Output the (x, y) coordinate of the center of the cell containing the given text.  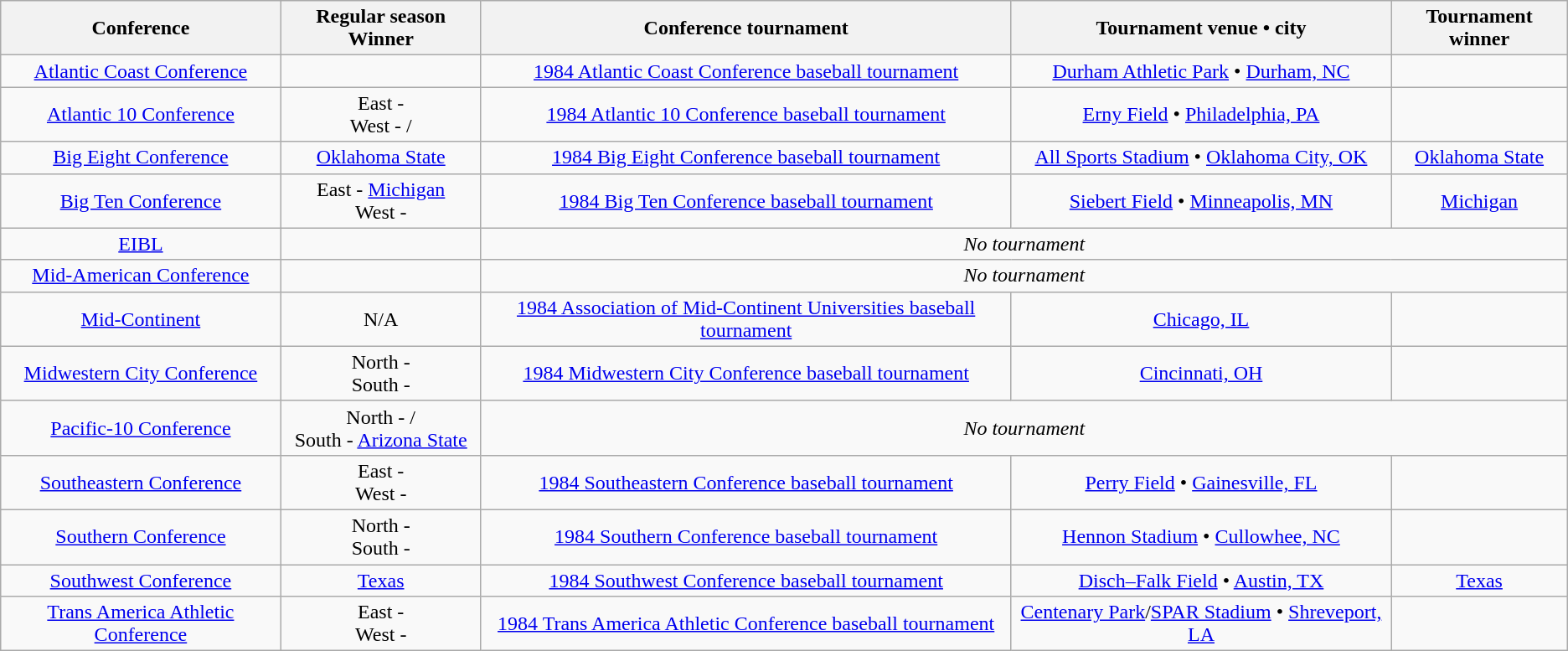
Southwest Conference (141, 581)
Durham Athletic Park • Durham, NC (1201, 71)
Midwestern City Conference (141, 374)
1984 Southwest Conference baseball tournament (745, 581)
Atlantic Coast Conference (141, 71)
Siebert Field • Minneapolis, MN (1201, 201)
Mid-Continent (141, 318)
East - West - / (380, 114)
1984 Atlantic Coast Conference baseball tournament (745, 71)
1984 Midwestern City Conference baseball tournament (745, 374)
1984 Atlantic 10 Conference baseball tournament (745, 114)
North - /South - Arizona State (380, 427)
Big Eight Conference (141, 158)
Chicago, IL (1201, 318)
Centenary Park/SPAR Stadium • Shreveport, LA (1201, 623)
Tournament venue • city (1201, 28)
East - MichiganWest - (380, 201)
1984 Big Eight Conference baseball tournament (745, 158)
Atlantic 10 Conference (141, 114)
Conference tournament (745, 28)
N/A (380, 318)
Big Ten Conference (141, 201)
Conference (141, 28)
Erny Field • Philadelphia, PA (1201, 114)
1984 Association of Mid-Continent Universities baseball tournament (745, 318)
All Sports Stadium • Oklahoma City, OK (1201, 158)
Perry Field • Gainesville, FL (1201, 483)
Trans America Athletic Conference (141, 623)
Hennon Stadium • Cullowhee, NC (1201, 536)
1984 Southern Conference baseball tournament (745, 536)
1984 Southeastern Conference baseball tournament (745, 483)
Michigan (1479, 201)
Regular season Winner (380, 28)
Disch–Falk Field • Austin, TX (1201, 581)
Tournament winner (1479, 28)
1984 Big Ten Conference baseball tournament (745, 201)
EIBL (141, 244)
Southern Conference (141, 536)
Southeastern Conference (141, 483)
Pacific-10 Conference (141, 427)
Cincinnati, OH (1201, 374)
1984 Trans America Athletic Conference baseball tournament (745, 623)
Mid-American Conference (141, 276)
